From the cell containing the given text, extract its center point as [X, Y] coordinate. 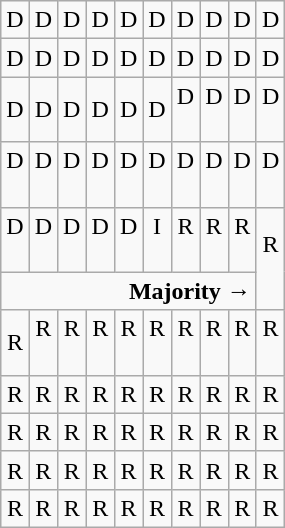
I [157, 240]
Majority → [129, 291]
